From the cell containing the given text, extract its center point as [x, y] coordinate. 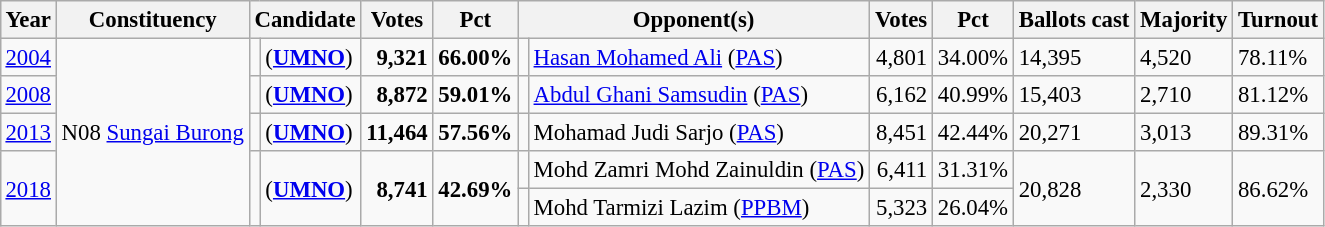
3,013 [1184, 133]
34.00% [974, 57]
15,403 [1074, 95]
2013 [28, 133]
31.31% [974, 170]
20,271 [1074, 133]
20,828 [1074, 188]
2004 [28, 57]
2008 [28, 95]
Mohd Zamri Mohd Zainuldin (PAS) [698, 170]
8,872 [397, 95]
Opponent(s) [694, 20]
Hasan Mohamed Ali (PAS) [698, 57]
78.11% [1278, 57]
89.31% [1278, 133]
40.99% [974, 95]
Abdul Ghani Samsudin (PAS) [698, 95]
N08 Sungai Burong [152, 132]
66.00% [476, 57]
42.69% [476, 188]
Majority [1184, 20]
86.62% [1278, 188]
59.01% [476, 95]
2018 [28, 188]
8,741 [397, 188]
4,520 [1184, 57]
57.56% [476, 133]
Turnout [1278, 20]
6,162 [902, 95]
Constituency [152, 20]
Candidate [305, 20]
42.44% [974, 133]
26.04% [974, 208]
2,710 [1184, 95]
Year [28, 20]
Mohamad Judi Sarjo (PAS) [698, 133]
4,801 [902, 57]
9,321 [397, 57]
Mohd Tarmizi Lazim (PPBM) [698, 208]
8,451 [902, 133]
6,411 [902, 170]
Ballots cast [1074, 20]
81.12% [1278, 95]
14,395 [1074, 57]
5,323 [902, 208]
2,330 [1184, 188]
11,464 [397, 133]
